Search for the cell housing the specified text and yield its (x, y) center coordinate. 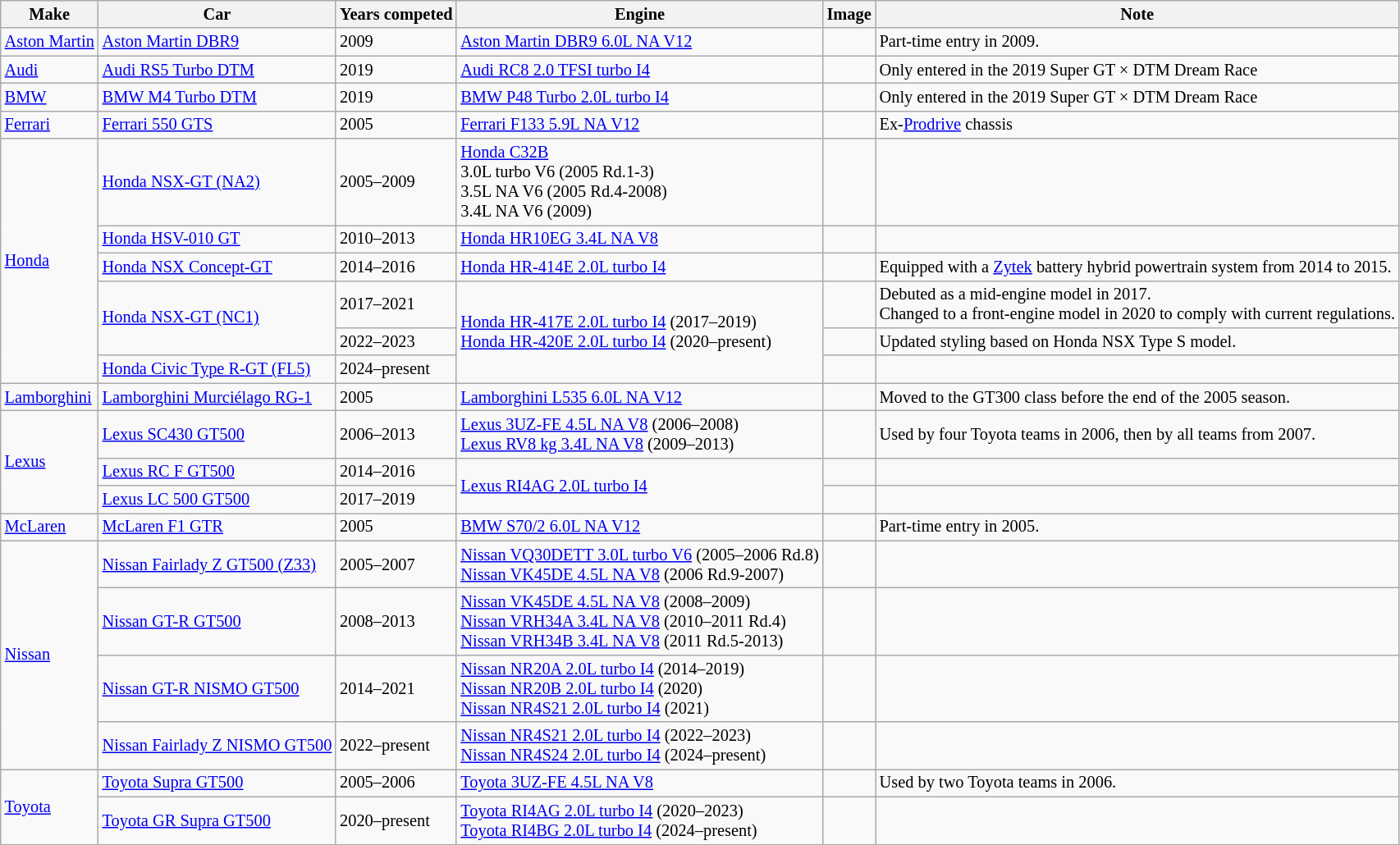
Lexus 3UZ-FE 4.5L NA V8 (2006–2008)Lexus RV8 kg 3.4L NA V8 (2009–2013) (639, 434)
2008–2013 (396, 621)
Note (1137, 14)
Make (49, 14)
2009 (396, 42)
BMW (49, 97)
Nissan Fairlady Z GT500 (Z33) (217, 564)
Nissan NR4S21 2.0L turbo I4 (2022–2023)Nissan NR4S24 2.0L turbo I4 (2024–present) (639, 746)
2005–2007 (396, 564)
Lamborghini (49, 397)
Honda HR-417E 2.0L turbo I4 (2017–2019)Honda HR-420E 2.0L turbo I4 (2020–present) (639, 331)
Ferrari (49, 125)
Nissan (49, 655)
Lexus LC 500 GT500 (217, 500)
Toyota GR Supra GT500 (217, 820)
Aston Martin DBR9 (217, 42)
Honda HR-414E 2.0L turbo I4 (639, 267)
Nissan NR20A 2.0L turbo I4 (2014–2019)Nissan NR20B 2.0L turbo I4 (2020)Nissan NR4S21 2.0L turbo I4 (2021) (639, 688)
Used by two Toyota teams in 2006. (1137, 783)
2005–2006 (396, 783)
Years competed (396, 14)
Ex-Prodrive chassis (1137, 125)
Honda Civic Type R-GT (FL5) (217, 369)
Aston Martin (49, 42)
Honda (49, 261)
Lexus (49, 461)
Toyota 3UZ-FE 4.5L NA V8 (639, 783)
Part-time entry in 2009. (1137, 42)
Nissan Fairlady Z NISMO GT500 (217, 746)
Audi RS5 Turbo DTM (217, 70)
Nissan GT-R NISMO GT500 (217, 688)
Honda NSX Concept-GT (217, 267)
McLaren F1 GTR (217, 527)
Toyota RI4AG 2.0L turbo I4 (2020–2023)Toyota RI4BG 2.0L turbo I4 (2024–present) (639, 820)
Aston Martin DBR9 6.0L NA V12 (639, 42)
BMW S70/2 6.0L NA V12 (639, 527)
Honda C32B3.0L turbo V6 (2005 Rd.1-3)3.5L NA V6 (2005 Rd.4-2008)3.4L NA V6 (2009) (639, 182)
2006–2013 (396, 434)
McLaren (49, 527)
Toyota (49, 806)
Equipped with a Zytek battery hybrid powertrain system from 2014 to 2015. (1137, 267)
Updated styling based on Honda NSX Type S model. (1137, 341)
Lexus RC F GT500 (217, 472)
Moved to the GT300 class before the end of the 2005 season. (1137, 397)
2020–present (396, 820)
Lamborghini Murciélago RG-1 (217, 397)
BMW M4 Turbo DTM (217, 97)
Debuted as a mid-engine model in 2017.Changed to a front-engine model in 2020 to comply with current regulations. (1137, 304)
Ferrari F133 5.9L NA V12 (639, 125)
Lamborghini L535 6.0L NA V12 (639, 397)
Toyota Supra GT500 (217, 783)
2014–2021 (396, 688)
Audi RC8 2.0 TFSI turbo I4 (639, 70)
2017–2021 (396, 304)
Nissan VQ30DETT 3.0L turbo V6 (2005–2006 Rd.8)Nissan VK45DE 4.5L NA V8 (2006 Rd.9-2007) (639, 564)
2010–2013 (396, 239)
Honda HSV-010 GT (217, 239)
2022–2023 (396, 341)
2024–present (396, 369)
Audi (49, 70)
Image (849, 14)
Lexus RI4AG 2.0L turbo I4 (639, 486)
2005–2009 (396, 182)
Honda NSX-GT (NC1) (217, 318)
BMW P48 Turbo 2.0L turbo I4 (639, 97)
Nissan VK45DE 4.5L NA V8 (2008–2009)Nissan VRH34A 3.4L NA V8 (2010–2011 Rd.4)Nissan VRH34B 3.4L NA V8 (2011 Rd.5-2013) (639, 621)
2017–2019 (396, 500)
Honda HR10EG 3.4L NA V8 (639, 239)
Honda NSX-GT (NA2) (217, 182)
Ferrari 550 GTS (217, 125)
Lexus SC430 GT500 (217, 434)
Engine (639, 14)
Used by four Toyota teams in 2006, then by all teams from 2007. (1137, 434)
Car (217, 14)
Part-time entry in 2005. (1137, 527)
2022–present (396, 746)
Nissan GT-R GT500 (217, 621)
